Find where the given text appears and provide that cell's center as (x, y) coordinate. 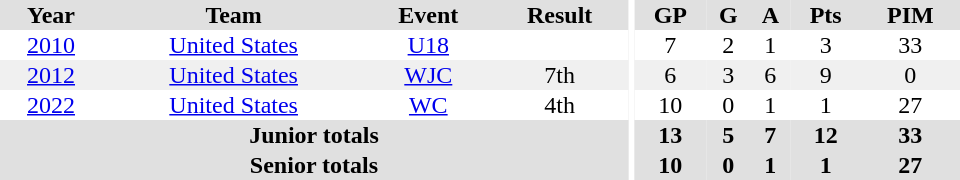
7th (560, 75)
G (728, 15)
WC (428, 105)
U18 (428, 45)
Team (234, 15)
GP (670, 15)
Pts (826, 15)
2012 (51, 75)
A (770, 15)
Result (560, 15)
2022 (51, 105)
5 (728, 135)
4th (560, 105)
2010 (51, 45)
Junior totals (314, 135)
13 (670, 135)
Event (428, 15)
PIM (910, 15)
2 (728, 45)
12 (826, 135)
9 (826, 75)
Year (51, 15)
Senior totals (314, 165)
WJC (428, 75)
